Provide the (x, y) coordinate of the cell's center where the given text is located.  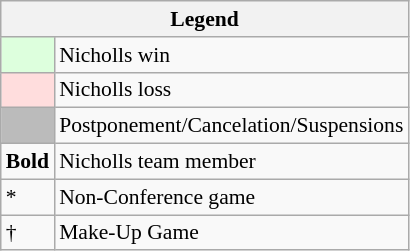
* (28, 197)
Make-Up Game (231, 233)
Nicholls win (231, 55)
Postponement/Cancelation/Suspensions (231, 126)
Bold (28, 162)
† (28, 233)
Nicholls loss (231, 90)
Legend (205, 19)
Nicholls team member (231, 162)
Non-Conference game (231, 197)
